Determine the [X, Y] coordinate at the center of the cell enclosing the given text.  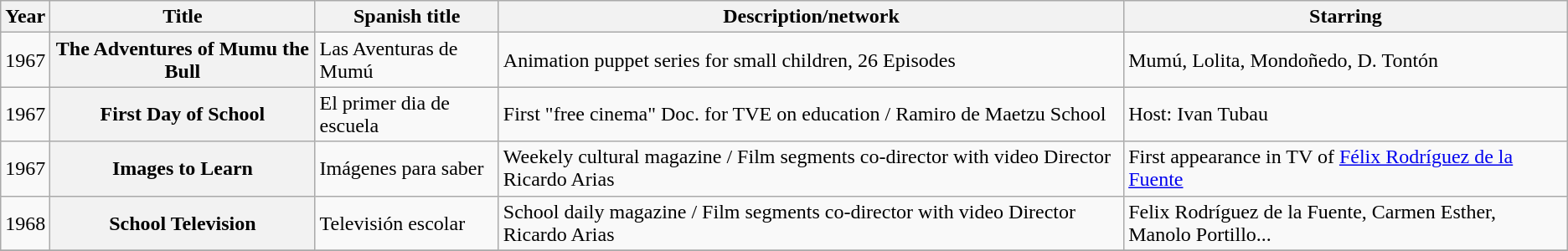
Title [183, 17]
First appearance in TV of Félix Rodríguez de la Fuente [1346, 169]
1968 [25, 223]
Spanish title [407, 17]
The Adventures of Mumu the Bull [183, 60]
School daily magazine / Film segments co-director with video Director Ricardo Arias [811, 223]
Images to Learn [183, 169]
Felix Rodríguez de la Fuente, Carmen Esther, Manolo Portillo... [1346, 223]
First Day of School [183, 114]
School Television [183, 223]
First "free cinema" Doc. for TVE on education / Ramiro de Maetzu School [811, 114]
Imágenes para saber [407, 169]
Host: Ivan Tubau [1346, 114]
Description/network [811, 17]
Mumú, Lolita, Mondoñedo, D. Tontón [1346, 60]
Las Aventuras de Mumú [407, 60]
Year [25, 17]
Televisión escolar [407, 223]
Starring [1346, 17]
Weekely cultural magazine / Film segments co-director with video Director Ricardo Arias [811, 169]
El primer dia de escuela [407, 114]
Animation puppet series for small children, 26 Episodes [811, 60]
